Pinpoint the cell where the given text exists, returning its (x, y) midpoint coordinate. 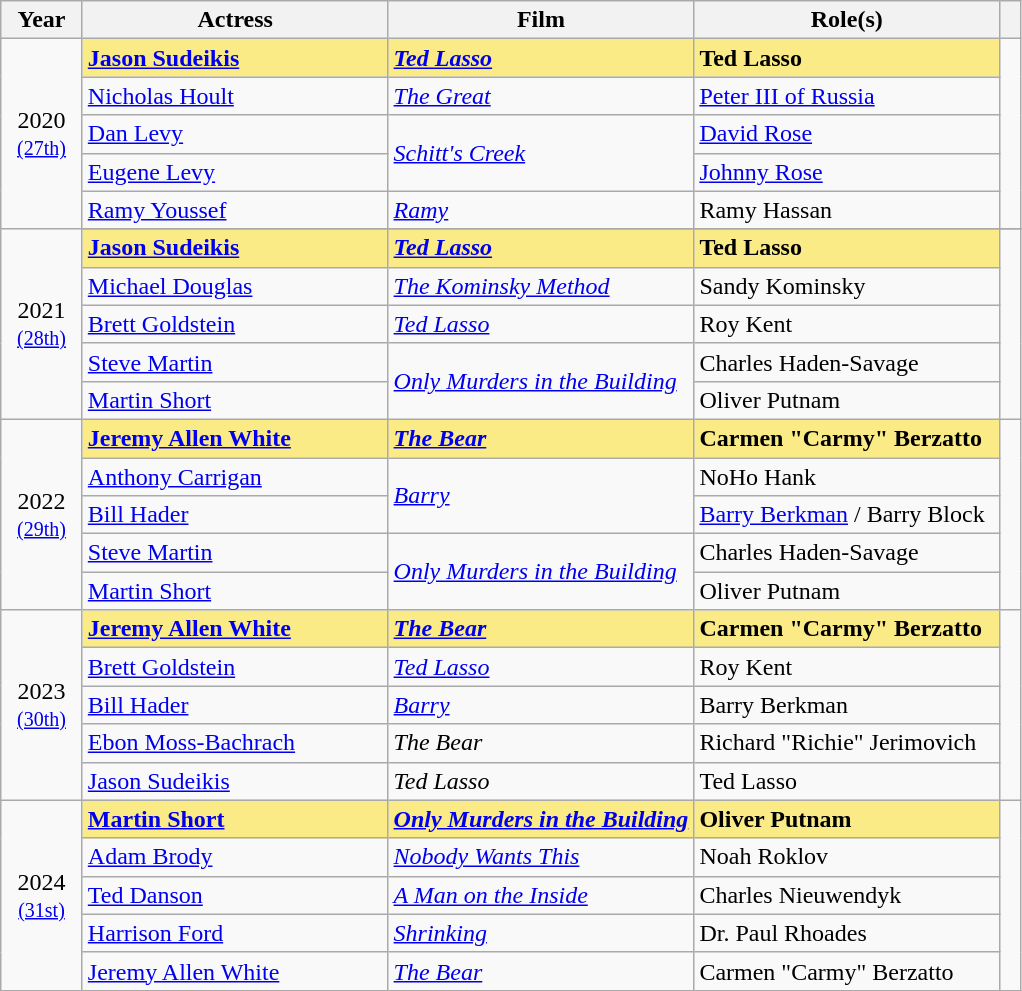
Barry Berkman (847, 705)
Role(s) (847, 20)
The Great (541, 96)
Dan Levy (235, 134)
Ramy Hassan (847, 210)
Year (42, 20)
The Kominsky Method (541, 286)
NoHo Hank (847, 477)
Michael Douglas (235, 286)
2023(30th) (42, 705)
Ted Danson (235, 895)
Sandy Kominsky (847, 286)
Johnny Rose (847, 172)
Peter III of Russia (847, 96)
Dr. Paul Rhoades (847, 933)
Barry Berkman / Barry Block (847, 515)
Nobody Wants This (541, 857)
2024(31st) (42, 895)
A Man on the Inside (541, 895)
David Rose (847, 134)
Film (541, 20)
Harrison Ford (235, 933)
2022(29th) (42, 514)
Adam Brody (235, 857)
Actress (235, 20)
Ramy Youssef (235, 210)
Noah Roklov (847, 857)
Nicholas Hoult (235, 96)
Charles Nieuwendyk (847, 895)
2020(27th) (42, 134)
Ramy (541, 210)
Eugene Levy (235, 172)
Shrinking (541, 933)
2021(28th) (42, 324)
Schitt's Creek (541, 153)
Ebon Moss-Bachrach (235, 743)
Anthony Carrigan (235, 477)
Richard "Richie" Jerimovich (847, 743)
